For the text-containing cell, return its midpoint in [x, y] coordinate format. 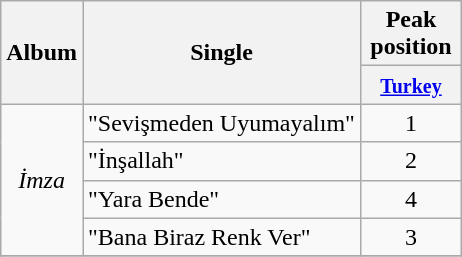
2 [410, 161]
"Bana Biraz Renk Ver" [221, 237]
Single [221, 52]
"Sevişmeden Uyumayalım" [221, 123]
Turkey [410, 85]
"Yara Bende" [221, 199]
"İnşallah" [221, 161]
İmza [42, 180]
Peak position [410, 34]
Album [42, 52]
1 [410, 123]
3 [410, 237]
4 [410, 199]
